Return the [X, Y] coordinate for the center point of the cell that contains the specified text.  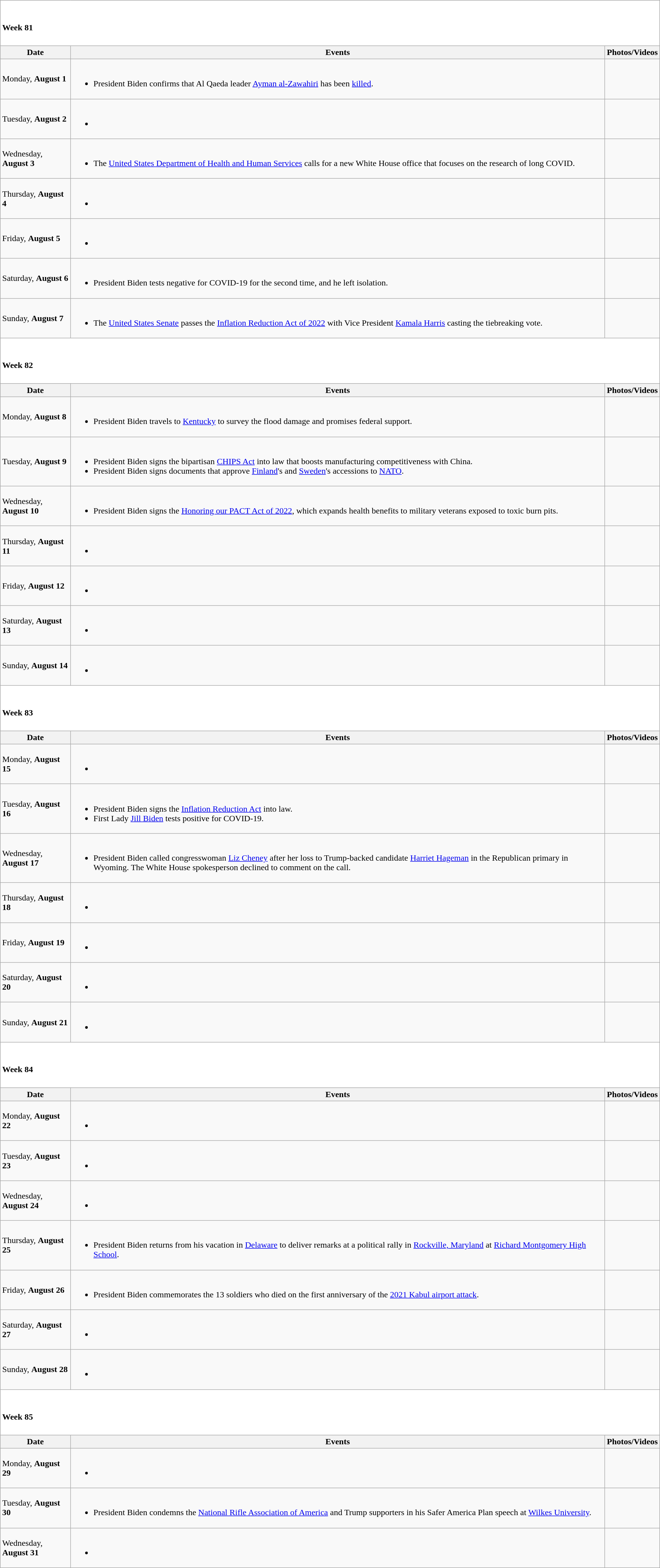
President Biden travels to Kentucky to survey the flood damage and promises federal support. [338, 417]
Saturday, August 27 [35, 1329]
President Biden signs the Inflation Reduction Act into law.First Lady Jill Biden tests positive for COVID-19. [338, 808]
Saturday, August 20 [35, 983]
Wednesday, August 3 [35, 159]
Wednesday, August 31 [35, 1548]
President Biden tests negative for COVID-19 for the second time, and he left isolation. [338, 278]
Week 81 [330, 23]
Tuesday, August 30 [35, 1508]
Saturday, August 13 [35, 625]
Tuesday, August 9 [35, 461]
Week 83 [330, 708]
Tuesday, August 16 [35, 808]
Friday, August 26 [35, 1290]
Tuesday, August 2 [35, 119]
Sunday, August 28 [35, 1370]
Monday, August 15 [35, 764]
Wednesday, August 24 [35, 1200]
Thursday, August 18 [35, 903]
Monday, August 29 [35, 1468]
Monday, August 22 [35, 1121]
Sunday, August 7 [35, 318]
Wednesday, August 17 [35, 858]
President Biden commemorates the 13 soldiers who died on the first anniversary of the 2021 Kabul airport attack. [338, 1290]
Monday, August 8 [35, 417]
Friday, August 19 [35, 942]
Saturday, August 6 [35, 278]
Thursday, August 25 [35, 1245]
The United States Department of Health and Human Services calls for a new White House office that focuses on the research of long COVID. [338, 159]
President Biden condemns the National Rifle Association of America and Trump supporters in his Safer America Plan speech at Wilkes University. [338, 1508]
Sunday, August 14 [35, 665]
Friday, August 12 [35, 586]
Week 85 [330, 1412]
Thursday, August 11 [35, 546]
President Biden signs the Honoring our PACT Act of 2022, which expands health benefits to military veterans exposed to toxic burn pits. [338, 506]
Friday, August 5 [35, 238]
Week 84 [330, 1065]
Week 82 [330, 361]
Thursday, August 4 [35, 199]
Monday, August 1 [35, 79]
The United States Senate passes the Inflation Reduction Act of 2022 with Vice President Kamala Harris casting the tiebreaking vote. [338, 318]
President Biden confirms that Al Qaeda leader Ayman al-Zawahiri has been killed. [338, 79]
Wednesday, August 10 [35, 506]
Sunday, August 21 [35, 1022]
Tuesday, August 23 [35, 1161]
